Output the [X, Y] coordinate of the center of the cell containing the given text.  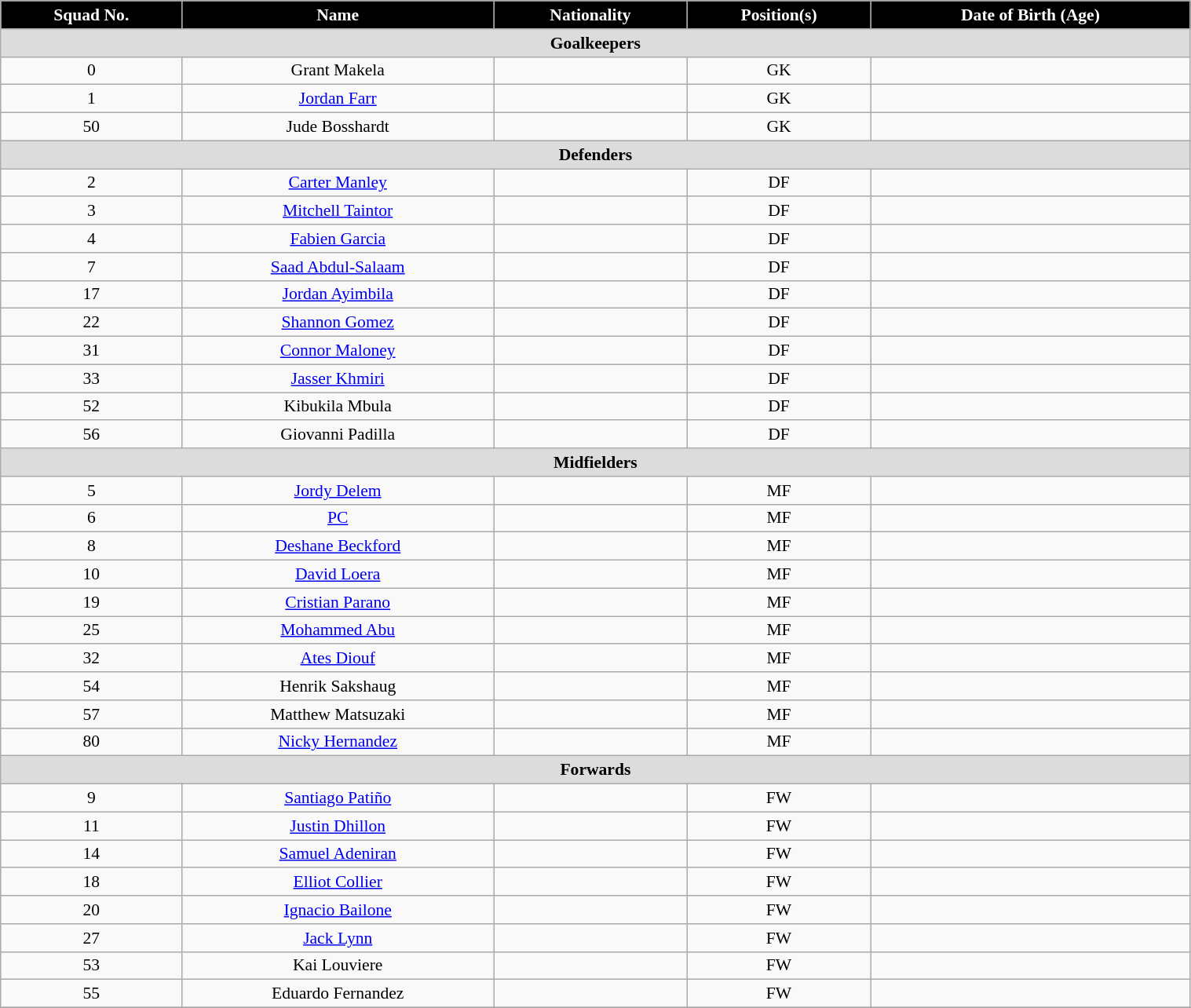
Samuel Adeniran [338, 854]
Mohammed Abu [338, 630]
Goalkeepers [595, 43]
33 [91, 378]
14 [91, 854]
56 [91, 435]
Justin Dhillon [338, 826]
6 [91, 518]
PC [338, 518]
53 [91, 966]
80 [91, 742]
Jude Bosshardt [338, 127]
7 [91, 267]
22 [91, 323]
52 [91, 407]
Kibukila Mbula [338, 407]
Jordan Ayimbila [338, 294]
Defenders [595, 155]
19 [91, 602]
Elliot Collier [338, 882]
20 [91, 910]
Nationality [590, 15]
Name [338, 15]
Jasser Khmiri [338, 378]
Mitchell Taintor [338, 211]
9 [91, 798]
Santiago Patiño [338, 798]
Cristian Parano [338, 602]
Midfielders [595, 462]
5 [91, 491]
25 [91, 630]
4 [91, 239]
2 [91, 183]
Nicky Hernandez [338, 742]
27 [91, 938]
Date of Birth (Age) [1030, 15]
Saad Abdul-Salaam [338, 267]
Jordan Farr [338, 99]
David Loera [338, 575]
8 [91, 546]
50 [91, 127]
0 [91, 71]
Squad No. [91, 15]
Jack Lynn [338, 938]
57 [91, 714]
Eduardo Fernandez [338, 994]
17 [91, 294]
Matthew Matsuzaki [338, 714]
55 [91, 994]
Forwards [595, 770]
11 [91, 826]
Henrik Sakshaug [338, 686]
31 [91, 351]
3 [91, 211]
Connor Maloney [338, 351]
10 [91, 575]
Fabien Garcia [338, 239]
1 [91, 99]
Giovanni Padilla [338, 435]
Kai Louviere [338, 966]
18 [91, 882]
54 [91, 686]
Ates Diouf [338, 659]
Shannon Gomez [338, 323]
32 [91, 659]
Deshane Beckford [338, 546]
Jordy Delem [338, 491]
Position(s) [779, 15]
Ignacio Bailone [338, 910]
Grant Makela [338, 71]
Carter Manley [338, 183]
